Find where the given text appears and provide that cell's center as (X, Y) coordinate. 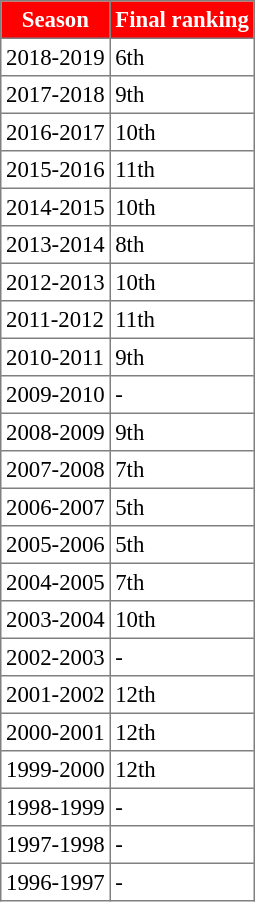
2010-2011 (56, 357)
1997-1998 (56, 845)
2011-2012 (56, 320)
2000-2001 (56, 732)
2015-2016 (56, 170)
1996-1997 (56, 882)
2009-2010 (56, 395)
2016-2017 (56, 132)
2007-2008 (56, 470)
2008-2009 (56, 432)
2001-2002 (56, 695)
2006-2007 (56, 507)
2005-2006 (56, 545)
1998-1999 (56, 807)
2004-2005 (56, 582)
6th (182, 57)
2013-2014 (56, 245)
Season (56, 20)
2018-2019 (56, 57)
2017-2018 (56, 95)
8th (182, 245)
Final ranking (182, 20)
2014-2015 (56, 207)
2003-2004 (56, 620)
1999-2000 (56, 770)
2012-2013 (56, 282)
2002-2003 (56, 657)
